Output the [x, y] coordinate of the center of the cell containing the given text.  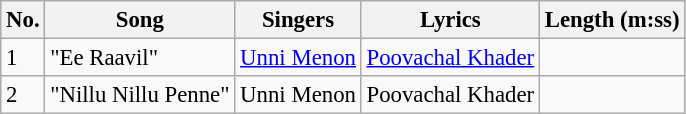
"Ee Raavil" [140, 58]
No. [23, 20]
Song [140, 20]
Length (m:ss) [612, 20]
"Nillu Nillu Penne" [140, 95]
1 [23, 58]
2 [23, 95]
Singers [298, 20]
Lyrics [450, 20]
